Determine the (x, y) coordinate at the center of the cell enclosing the given text.  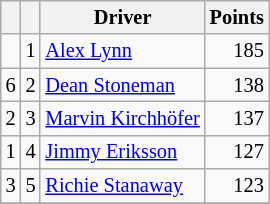
Driver (122, 17)
127 (237, 152)
Dean Stoneman (122, 85)
5 (31, 186)
6 (11, 85)
Marvin Kirchhöfer (122, 118)
Points (237, 17)
Richie Stanaway (122, 186)
123 (237, 186)
Alex Lynn (122, 51)
4 (31, 152)
138 (237, 85)
185 (237, 51)
Jimmy Eriksson (122, 152)
137 (237, 118)
